Pinpoint the cell where the given text exists, returning its [x, y] midpoint coordinate. 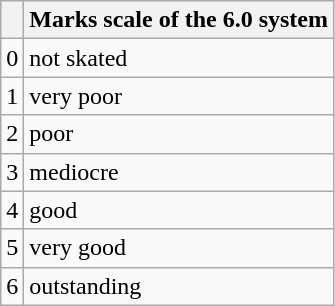
good [179, 210]
outstanding [179, 286]
3 [12, 172]
1 [12, 96]
very good [179, 248]
6 [12, 286]
5 [12, 248]
2 [12, 134]
mediocre [179, 172]
very poor [179, 96]
4 [12, 210]
0 [12, 58]
poor [179, 134]
Marks scale of the 6.0 system [179, 20]
not skated [179, 58]
